Find where the given text appears and provide that cell's center as [X, Y] coordinate. 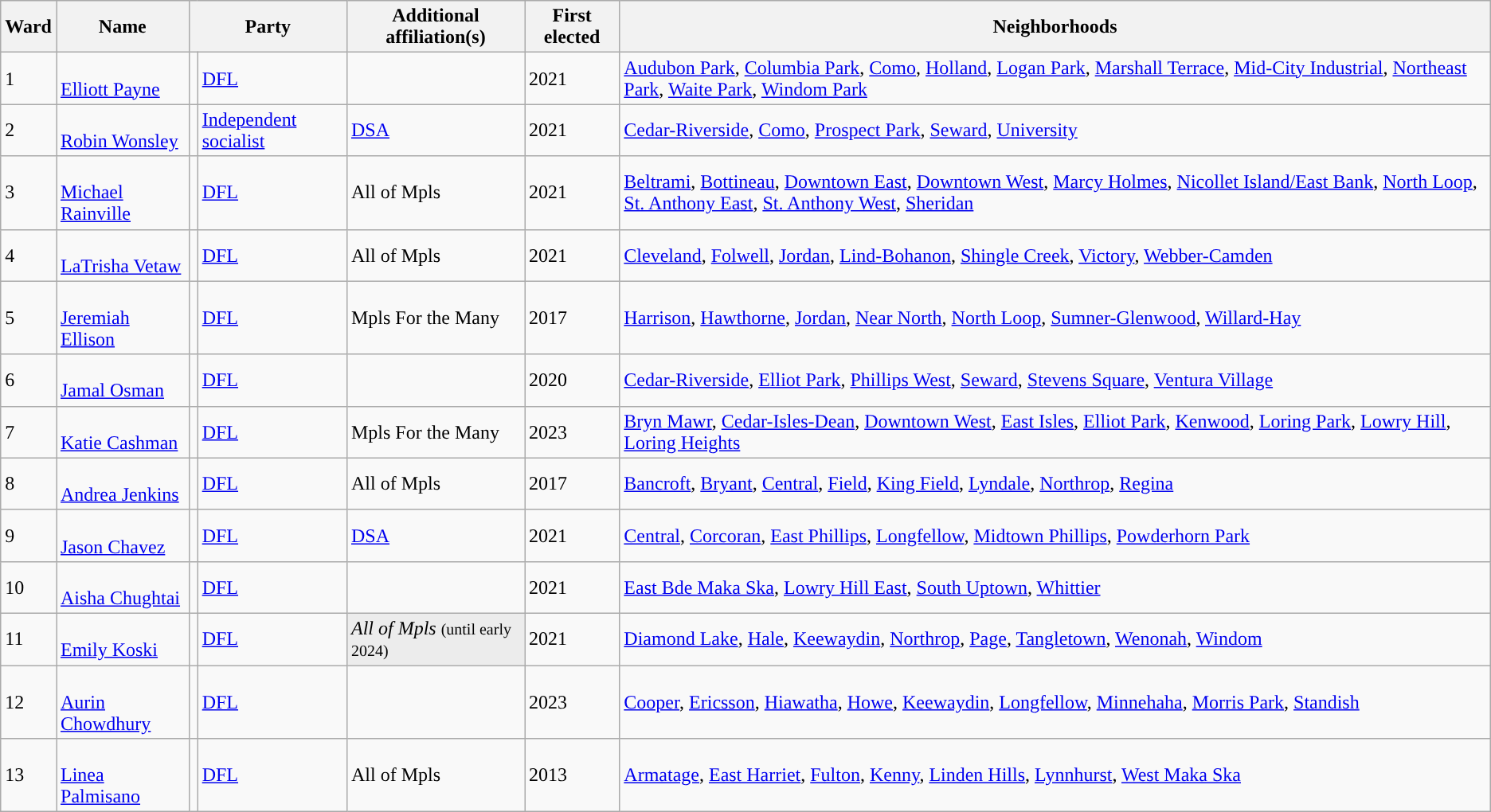
9 [29, 535]
2 [29, 131]
Diamond Lake, Hale, Keewaydin, Northrop, Page, Tangletown, Wenonah, Windom [1055, 638]
3 [29, 193]
4 [29, 255]
Elliott Payne [123, 78]
13 [29, 775]
Jamal Osman [123, 381]
Cooper, Ericsson, Hiawatha, Howe, Keewaydin, Longfellow, Minnehaha, Morris Park, Standish [1055, 702]
Jason Chavez [123, 535]
Independent socialist [272, 131]
Central, Corcoran, East Phillips, Longfellow, Midtown Phillips, Powderhorn Park [1055, 535]
2013 [572, 775]
Name [123, 27]
5 [29, 318]
Ward [29, 27]
1 [29, 78]
2020 [572, 381]
7 [29, 431]
Party [268, 27]
Aurin Chowdhury [123, 702]
Bancroft, Bryant, Central, Field, King Field, Lyndale, Northrop, Regina [1055, 484]
Armatage, East Harriet, Fulton, Kenny, Linden Hills, Lynnhurst, West Maka Ska [1055, 775]
All of Mpls (until early 2024) [435, 638]
First elected [572, 27]
Harrison, Hawthorne, Jordan, Near North, North Loop, Sumner-Glenwood, Willard-Hay [1055, 318]
Andrea Jenkins [123, 484]
11 [29, 638]
Aisha Chughtai [123, 588]
East Bde Maka Ska, Lowry Hill East, South Uptown, Whittier [1055, 588]
12 [29, 702]
LaTrisha Vetaw [123, 255]
10 [29, 588]
Beltrami, Bottineau, Downtown East, Downtown West, Marcy Holmes, Nicollet Island/East Bank, North Loop, St. Anthony East, St. Anthony West, Sheridan [1055, 193]
6 [29, 381]
Additional affiliation(s) [435, 27]
8 [29, 484]
Robin Wonsley [123, 131]
Neighborhoods [1055, 27]
Jeremiah Ellison [123, 318]
Cleveland, Folwell, Jordan, Lind-Bohanon, Shingle Creek, Victory, Webber-Camden [1055, 255]
Michael Rainville [123, 193]
Bryn Mawr, Cedar-Isles-Dean, Downtown West, East Isles, Elliot Park, Kenwood, Loring Park, Lowry Hill, Loring Heights [1055, 431]
Audubon Park, Columbia Park, Como, Holland, Logan Park, Marshall Terrace, Mid-City Industrial, Northeast Park, Waite Park, Windom Park [1055, 78]
Cedar-Riverside, Elliot Park, Phillips West, Seward, Stevens Square, Ventura Village [1055, 381]
Katie Cashman [123, 431]
Emily Koski [123, 638]
Cedar-Riverside, Como, Prospect Park, Seward, University [1055, 131]
Linea Palmisano [123, 775]
